Output the [x, y] coordinate of the center of the cell containing the given text.  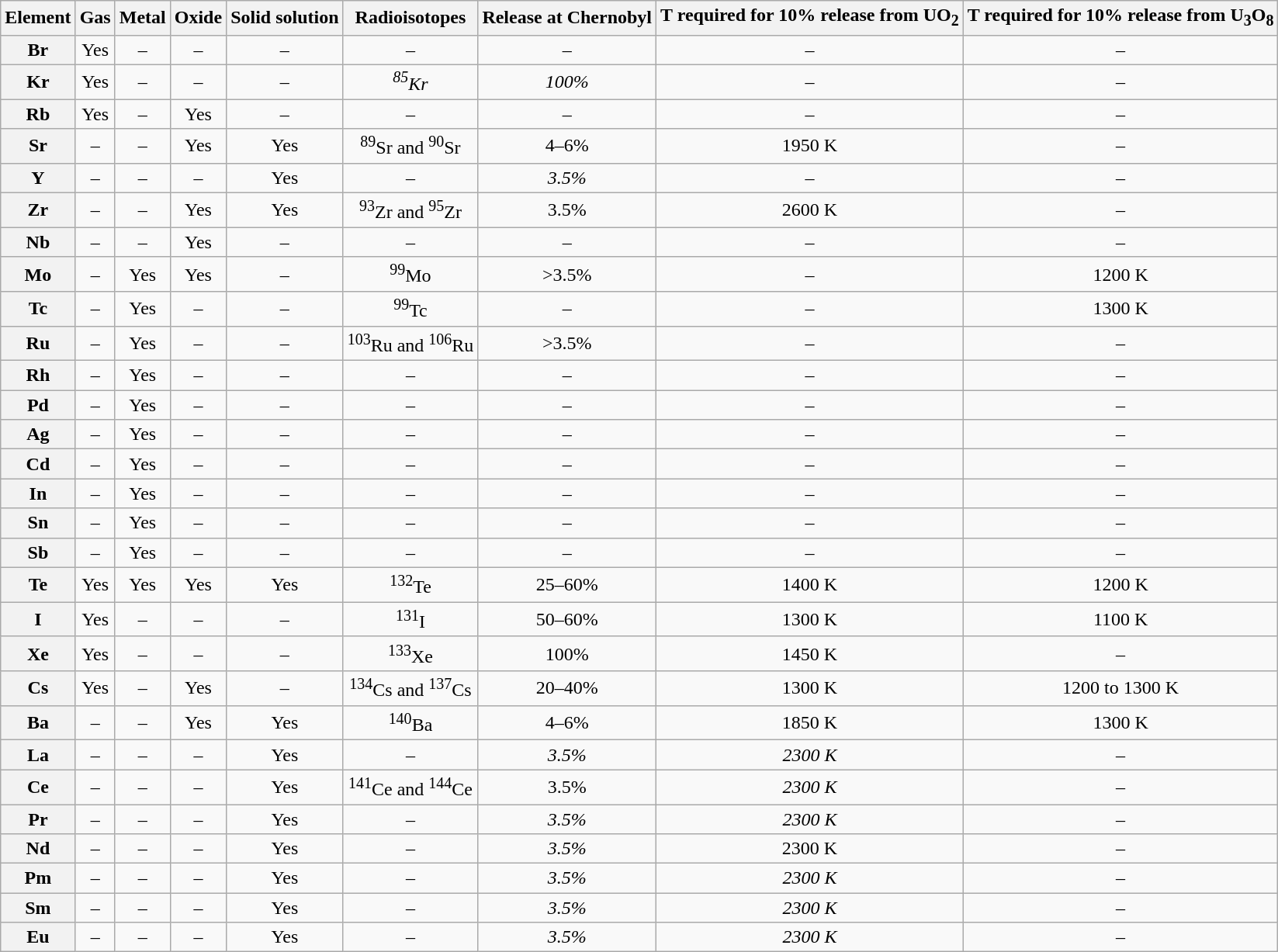
Te [38, 585]
Br [38, 50]
99Mo [410, 275]
T required for 10% release from U3O8 [1120, 18]
25–60% [567, 585]
Eu [38, 937]
Kr [38, 82]
Metal [143, 18]
Nb [38, 242]
20–40% [567, 689]
T required for 10% release from UO2 [810, 18]
Rb [38, 114]
Ce [38, 787]
1400 K [810, 585]
Gas [95, 18]
133Xe [410, 653]
Cs [38, 689]
Ag [38, 434]
Sm [38, 908]
50–60% [567, 619]
85Kr [410, 82]
Sn [38, 523]
Tc [38, 309]
In [38, 493]
Nd [38, 849]
Pm [38, 878]
1450 K [810, 653]
134Cs and 137Cs [410, 689]
89Sr and 90Sr [410, 146]
Mo [38, 275]
140Ba [410, 723]
99Tc [410, 309]
Sr [38, 146]
141Ce and 144Ce [410, 787]
Y [38, 178]
2600 K [810, 209]
I [38, 619]
Xe [38, 653]
Sb [38, 552]
Radioisotopes [410, 18]
1950 K [810, 146]
Rh [38, 376]
Ba [38, 723]
Zr [38, 209]
1850 K [810, 723]
93Zr and 95Zr [410, 209]
Pd [38, 405]
Ru [38, 343]
Oxide [198, 18]
Release at Chernobyl [567, 18]
1100 K [1120, 619]
103Ru and 106Ru [410, 343]
Element [38, 18]
1200 to 1300 K [1120, 689]
Solid solution [285, 18]
Cd [38, 464]
131I [410, 619]
Pr [38, 819]
La [38, 755]
132Te [410, 585]
